Find where the given text appears and provide that cell's center as (x, y) coordinate. 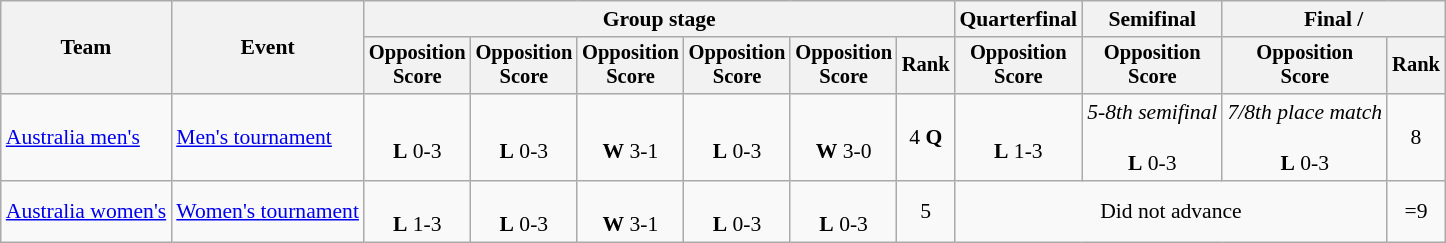
Did not advance (1172, 212)
Men's tournament (268, 138)
Women's tournament (268, 212)
Final / (1333, 19)
Event (268, 48)
=9 (1416, 212)
8 (1416, 138)
W 3-0 (844, 138)
5 (926, 212)
4 Q (926, 138)
Semifinal (1152, 19)
Australia men's (86, 138)
Group stage (660, 19)
7/8th place matchL 0-3 (1304, 138)
5-8th semifinalL 0-3 (1152, 138)
Australia women's (86, 212)
Quarterfinal (1019, 19)
Team (86, 48)
